Search for the cell housing the specified text and yield its (x, y) center coordinate. 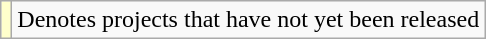
Denotes projects that have not yet been released (248, 20)
